Scan for the cell matching the given text and deliver its [X, Y] coordinate at center. 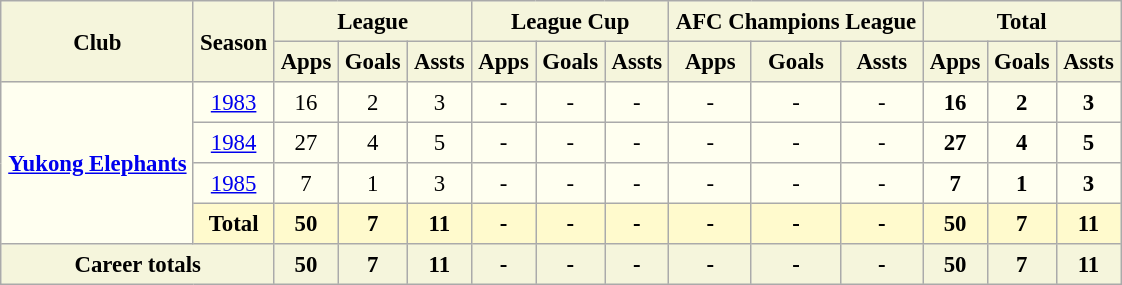
League Cup [570, 21]
AFC Champions League [796, 21]
1985 [234, 183]
1984 [234, 142]
League [373, 21]
Club [97, 42]
Season [234, 42]
Career totals [137, 264]
1983 [234, 102]
Yukong Elephants [97, 163]
